Return the (X, Y) coordinate for the center point of the cell that contains the specified text.  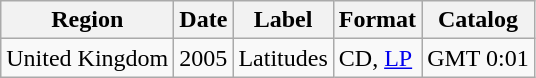
Catalog (478, 20)
Region (88, 20)
2005 (204, 58)
CD, LP (377, 58)
Latitudes (283, 58)
Format (377, 20)
United Kingdom (88, 58)
GMT 0:01 (478, 58)
Label (283, 20)
Date (204, 20)
